Provide the [X, Y] coordinate of the cell's center where the given text is located.  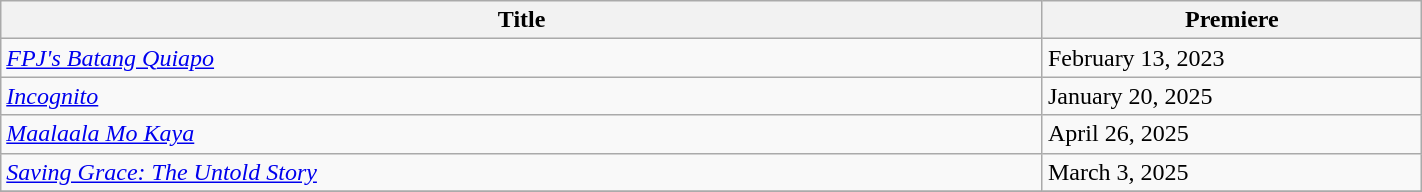
Maalaala Mo Kaya [522, 134]
April 26, 2025 [1232, 134]
Title [522, 20]
January 20, 2025 [1232, 96]
March 3, 2025 [1232, 172]
Premiere [1232, 20]
FPJ's Batang Quiapo [522, 58]
Saving Grace: The Untold Story [522, 172]
February 13, 2023 [1232, 58]
Incognito [522, 96]
